Scan for the cell matching the given text and deliver its [x, y] coordinate at center. 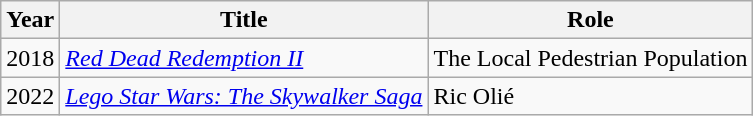
Ric Olié [590, 96]
2022 [30, 96]
Title [244, 20]
The Local Pedestrian Population [590, 58]
Year [30, 20]
2018 [30, 58]
Red Dead Redemption II [244, 58]
Role [590, 20]
Lego Star Wars: The Skywalker Saga [244, 96]
